For the text-containing cell, return its midpoint in [X, Y] coordinate format. 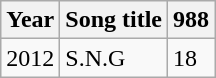
988 [192, 20]
Song title [114, 20]
2012 [30, 58]
18 [192, 58]
Year [30, 20]
S.N.G [114, 58]
